Capture the cell that displays the provided text and extract its (X, Y) central coordinate. 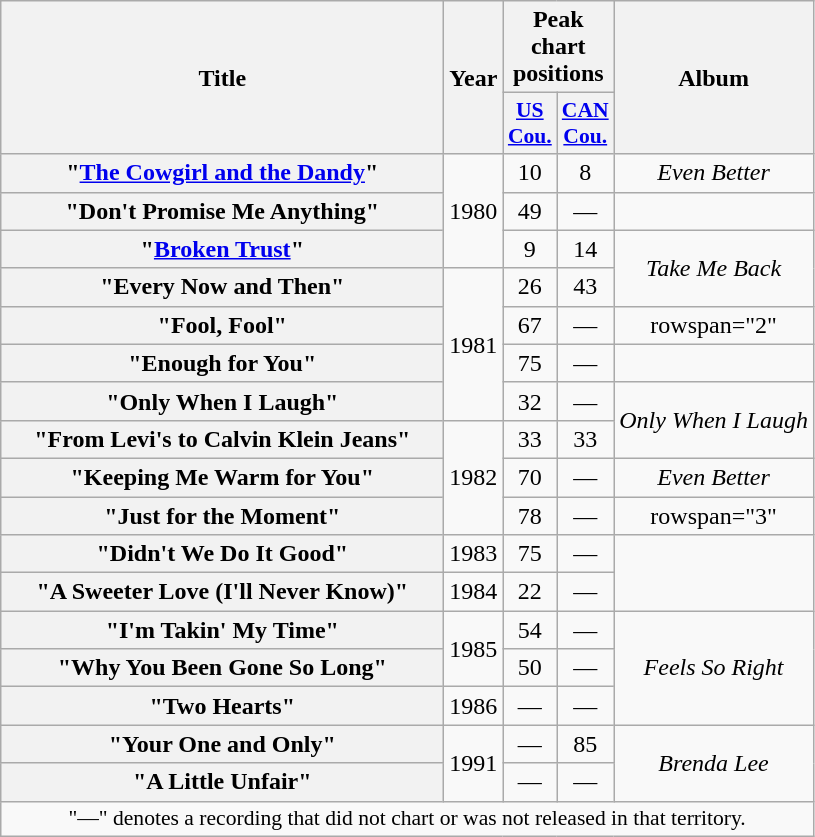
70 (530, 477)
50 (530, 668)
22 (530, 592)
rowspan="3" (714, 515)
1984 (474, 592)
"A Little Unfair" (222, 782)
"Every Now and Then" (222, 287)
"From Levi's to Calvin Klein Jeans" (222, 439)
67 (530, 325)
"—" denotes a recording that did not chart or was not released in that territory. (408, 819)
Title (222, 78)
"Why You Been Gone So Long" (222, 668)
rowspan="2" (714, 325)
1986 (474, 706)
"Your One and Only" (222, 744)
14 (586, 249)
"Didn't We Do It Good" (222, 554)
"A Sweeter Love (I'll Never Know)" (222, 592)
Brenda Lee (714, 763)
"Only When I Laugh" (222, 401)
1980 (474, 211)
8 (586, 173)
1985 (474, 649)
"Two Hearts" (222, 706)
1983 (474, 554)
1991 (474, 763)
43 (586, 287)
CANCou. (586, 124)
"The Cowgirl and the Dandy" (222, 173)
1982 (474, 477)
78 (530, 515)
"Fool, Fool" (222, 325)
Year (474, 78)
10 (530, 173)
USCou. (530, 124)
Peak chart positions (558, 47)
32 (530, 401)
Only When I Laugh (714, 420)
"Don't Promise Me Anything" (222, 211)
9 (530, 249)
49 (530, 211)
"Broken Trust" (222, 249)
"I'm Takin' My Time" (222, 630)
Album (714, 78)
"Just for the Moment" (222, 515)
85 (586, 744)
1981 (474, 344)
"Enough for You" (222, 363)
Feels So Right (714, 668)
26 (530, 287)
54 (530, 630)
"Keeping Me Warm for You" (222, 477)
Take Me Back (714, 268)
